Locate the cell with the specified text and output its (x, y) center coordinate. 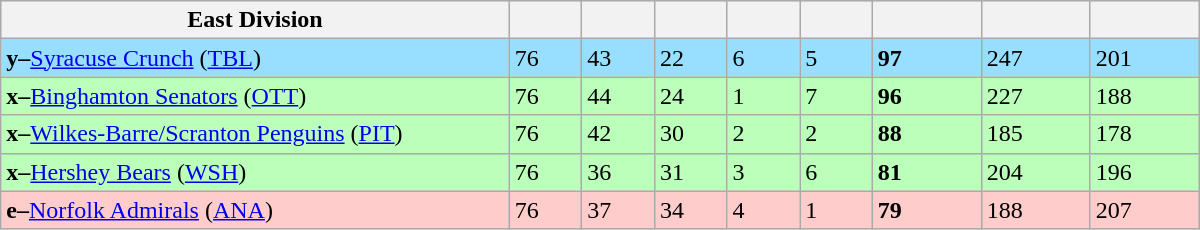
7 (836, 96)
247 (1036, 58)
96 (926, 96)
3 (764, 172)
36 (618, 172)
e–Norfolk Admirals (ANA) (255, 210)
81 (926, 172)
4 (764, 210)
201 (1144, 58)
43 (618, 58)
22 (690, 58)
31 (690, 172)
x–Wilkes-Barre/Scranton Penguins (PIT) (255, 134)
204 (1036, 172)
185 (1036, 134)
178 (1144, 134)
227 (1036, 96)
5 (836, 58)
97 (926, 58)
88 (926, 134)
x–Hershey Bears (WSH) (255, 172)
37 (618, 210)
42 (618, 134)
24 (690, 96)
196 (1144, 172)
East Division (255, 20)
x–Binghamton Senators (OTT) (255, 96)
44 (618, 96)
y–Syracuse Crunch (TBL) (255, 58)
30 (690, 134)
207 (1144, 210)
34 (690, 210)
79 (926, 210)
